Output the (x, y) coordinate of the center of the cell containing the given text.  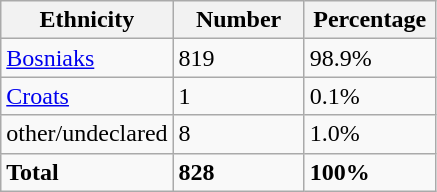
Croats (87, 96)
1.0% (370, 134)
Total (87, 172)
other/undeclared (87, 134)
Bosniaks (87, 58)
828 (238, 172)
98.9% (370, 58)
1 (238, 96)
819 (238, 58)
8 (238, 134)
0.1% (370, 96)
Percentage (370, 20)
Ethnicity (87, 20)
100% (370, 172)
Number (238, 20)
